Determine the [X, Y] coordinate at the center of the cell enclosing the given text.  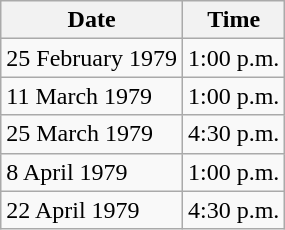
11 March 1979 [92, 96]
Date [92, 20]
8 April 1979 [92, 172]
25 February 1979 [92, 58]
Time [233, 20]
22 April 1979 [92, 210]
25 March 1979 [92, 134]
